Locate the cell with the specified text and output its [x, y] center coordinate. 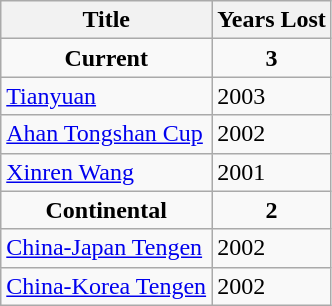
3 [272, 58]
Ahan Tongshan Cup [106, 134]
Xinren Wang [106, 172]
Current [106, 58]
Tianyuan [106, 96]
China-Japan Tengen [106, 248]
Continental [106, 210]
2001 [272, 172]
China-Korea Tengen [106, 286]
2003 [272, 96]
Title [106, 20]
2 [272, 210]
Years Lost [272, 20]
